Scan for the cell matching the given text and deliver its [X, Y] coordinate at center. 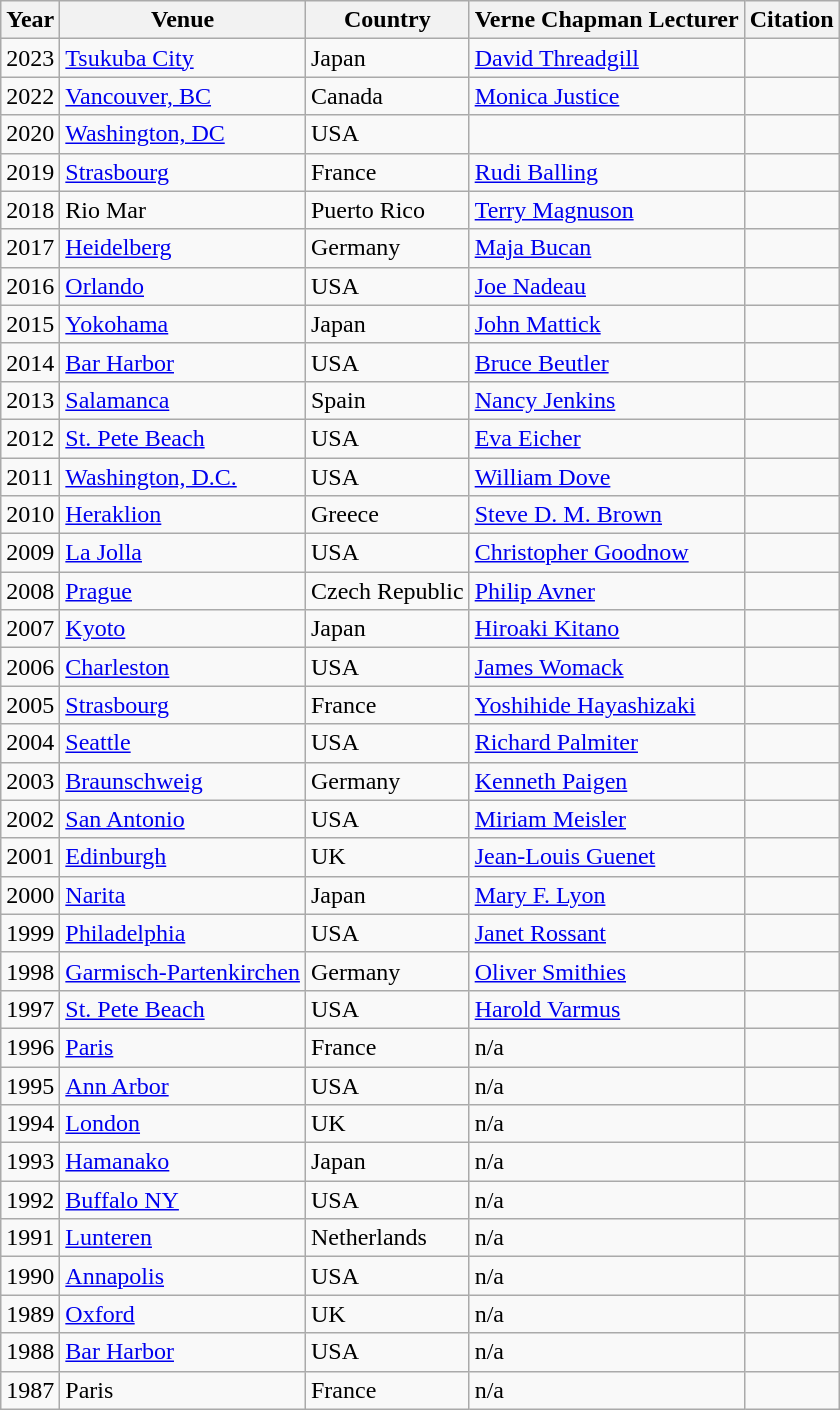
Annapolis [183, 1276]
2005 [30, 705]
1995 [30, 1085]
Kyoto [183, 629]
2013 [30, 400]
Janet Rossant [606, 933]
Oliver Smithies [606, 971]
Oxford [183, 1314]
Garmisch-Partenkirchen [183, 971]
Year [30, 20]
Lunteren [183, 1238]
Buffalo NY [183, 1200]
Edinburgh [183, 857]
Hiroaki Kitano [606, 629]
2014 [30, 362]
Nancy Jenkins [606, 400]
Seattle [183, 743]
Yoshihide Hayashizaki [606, 705]
2006 [30, 667]
1992 [30, 1200]
Venue [183, 20]
Tsukuba City [183, 58]
2015 [30, 324]
Salamanca [183, 400]
1993 [30, 1162]
Terry Magnuson [606, 210]
1991 [30, 1238]
2016 [30, 286]
Monica Justice [606, 96]
2007 [30, 629]
Maja Bucan [606, 248]
1989 [30, 1314]
James Womack [606, 667]
Washington, DC [183, 134]
1998 [30, 971]
Puerto Rico [387, 210]
2000 [30, 895]
Harold Varmus [606, 1009]
Philip Avner [606, 591]
Steve D. M. Brown [606, 515]
Rudi Balling [606, 172]
2008 [30, 591]
London [183, 1124]
1997 [30, 1009]
1987 [30, 1390]
San Antonio [183, 819]
2022 [30, 96]
Miriam Meisler [606, 819]
2010 [30, 515]
William Dove [606, 477]
Greece [387, 515]
Joe Nadeau [606, 286]
2012 [30, 438]
Richard Palmiter [606, 743]
Canada [387, 96]
Washington, D.C. [183, 477]
Netherlands [387, 1238]
Christopher Goodnow [606, 553]
Prague [183, 591]
Kenneth Paigen [606, 781]
Braunschweig [183, 781]
Heidelberg [183, 248]
Czech Republic [387, 591]
2011 [30, 477]
Mary F. Lyon [606, 895]
1999 [30, 933]
2023 [30, 58]
2019 [30, 172]
1996 [30, 1047]
Orlando [183, 286]
Ann Arbor [183, 1085]
Charleston [183, 667]
John Mattick [606, 324]
Bruce Beutler [606, 362]
2018 [30, 210]
Verne Chapman Lecturer [606, 20]
2009 [30, 553]
Spain [387, 400]
Eva Eicher [606, 438]
Vancouver, BC [183, 96]
1994 [30, 1124]
Yokohama [183, 324]
2002 [30, 819]
1990 [30, 1276]
Country [387, 20]
2020 [30, 134]
2017 [30, 248]
1988 [30, 1352]
La Jolla [183, 553]
Jean-Louis Guenet [606, 857]
Rio Mar [183, 210]
Heraklion [183, 515]
Philadelphia [183, 933]
David Threadgill [606, 58]
2003 [30, 781]
2004 [30, 743]
2001 [30, 857]
Narita [183, 895]
Citation [792, 20]
Hamanako [183, 1162]
